Determine the (x, y) coordinate at the center of the cell enclosing the given text.  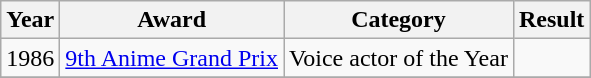
Year (30, 20)
9th Anime Grand Prix (172, 58)
Award (172, 20)
Voice actor of the Year (399, 58)
Category (399, 20)
1986 (30, 58)
Result (551, 20)
